Scan for the cell matching the given text and deliver its [x, y] coordinate at center. 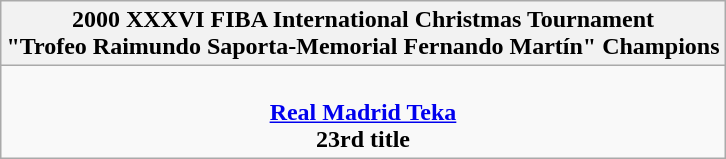
Real Madrid Teka 23rd title [363, 112]
2000 XXXVI FIBA International Christmas Tournament"Trofeo Raimundo Saporta-Memorial Fernando Martín" Champions [363, 34]
